Find where the given text appears and provide that cell's center as [x, y] coordinate. 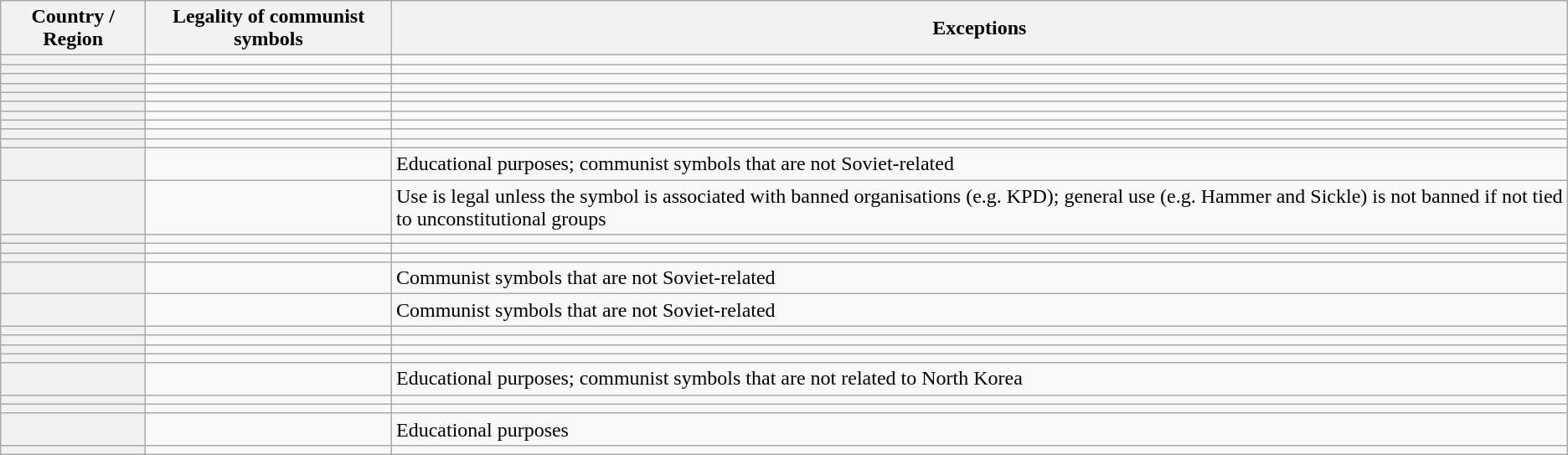
Country / Region [74, 28]
Educational purposes; communist symbols that are not related to North Korea [979, 379]
Legality of communist symbols [269, 28]
Educational purposes [979, 429]
Educational purposes; communist symbols that are not Soviet-related [979, 163]
Exceptions [979, 28]
